Search for the cell housing the specified text and yield its (x, y) center coordinate. 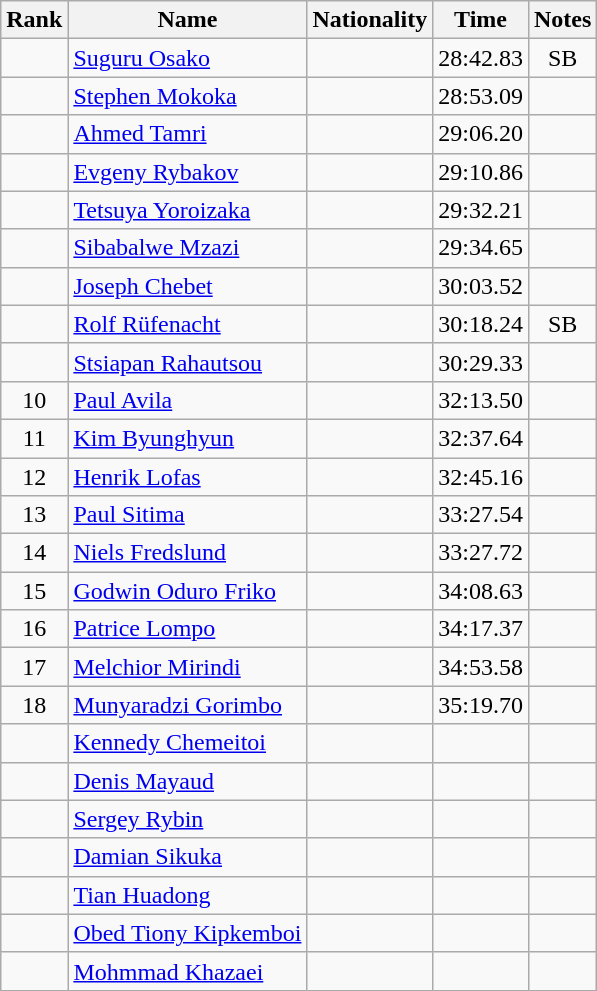
18 (34, 705)
11 (34, 438)
29:10.86 (481, 172)
Godwin Oduro Friko (188, 591)
15 (34, 591)
12 (34, 477)
Stsiapan Rahautsou (188, 362)
34:17.37 (481, 629)
28:53.09 (481, 96)
Evgeny Rybakov (188, 172)
Mohmmad Khazaei (188, 971)
32:13.50 (481, 400)
Tetsuya Yoroizaka (188, 210)
16 (34, 629)
10 (34, 400)
34:08.63 (481, 591)
Niels Fredslund (188, 553)
17 (34, 667)
33:27.72 (481, 553)
Tian Huadong (188, 895)
14 (34, 553)
Denis Mayaud (188, 781)
13 (34, 515)
Sibabalwe Mzazi (188, 248)
Sergey Rybin (188, 819)
Henrik Lofas (188, 477)
Kennedy Chemeitoi (188, 743)
35:19.70 (481, 705)
29:32.21 (481, 210)
Rolf Rüfenacht (188, 324)
32:37.64 (481, 438)
32:45.16 (481, 477)
Notes (562, 20)
30:03.52 (481, 286)
Rank (34, 20)
Munyaradzi Gorimbo (188, 705)
Ahmed Tamri (188, 134)
Obed Tiony Kipkemboi (188, 933)
29:06.20 (481, 134)
Damian Sikuka (188, 857)
30:29.33 (481, 362)
29:34.65 (481, 248)
Suguru Osako (188, 58)
Nationality (370, 20)
Paul Sitima (188, 515)
Patrice Lompo (188, 629)
Joseph Chebet (188, 286)
Kim Byunghyun (188, 438)
Time (481, 20)
33:27.54 (481, 515)
Melchior Mirindi (188, 667)
Stephen Mokoka (188, 96)
Paul Avila (188, 400)
28:42.83 (481, 58)
30:18.24 (481, 324)
Name (188, 20)
34:53.58 (481, 667)
